Scan for the cell matching the given text and deliver its (x, y) coordinate at center. 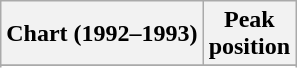
Peakposition (249, 34)
Chart (1992–1993) (102, 34)
